Output the [x, y] coordinate of the center of the cell containing the given text.  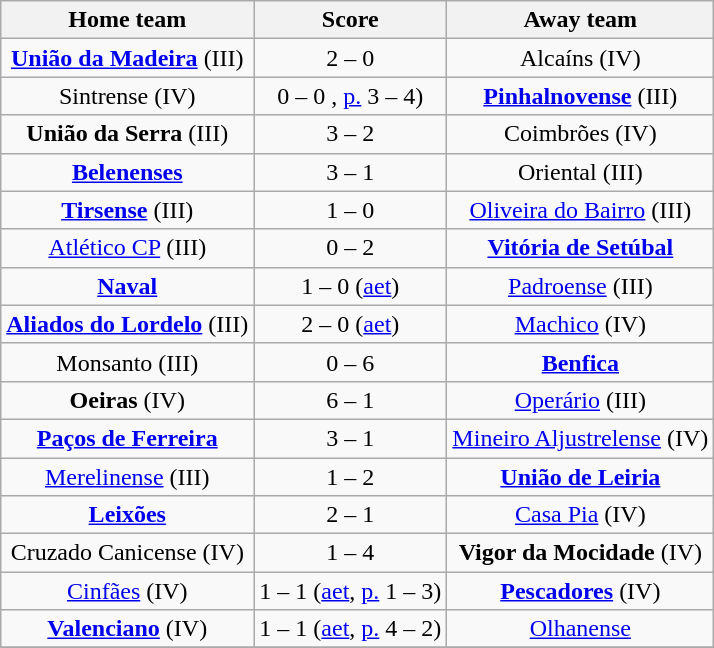
Benfica [580, 362]
Pinhalnovense (III) [580, 96]
Naval [128, 286]
Monsanto (III) [128, 362]
1 – 1 (aet, p. 1 – 3) [350, 591]
1 – 4 [350, 553]
0 – 2 [350, 248]
Alcaíns (IV) [580, 58]
União da Madeira (III) [128, 58]
Away team [580, 20]
Home team [128, 20]
Valenciano (IV) [128, 629]
1 – 1 (aet, p. 4 – 2) [350, 629]
Padroense (III) [580, 286]
3 – 2 [350, 134]
Cinfães (IV) [128, 591]
2 – 0 (aet) [350, 324]
1 – 0 [350, 210]
Vigor da Mocidade (IV) [580, 553]
Oliveira do Bairro (III) [580, 210]
União de Leiria [580, 477]
Coimbrões (IV) [580, 134]
Oeiras (IV) [128, 400]
Merelinense (III) [128, 477]
Paços de Ferreira [128, 438]
0 – 0 , p. 3 – 4) [350, 96]
Operário (III) [580, 400]
Oriental (III) [580, 172]
Sintrense (IV) [128, 96]
Score [350, 20]
União da Serra (III) [128, 134]
Machico (IV) [580, 324]
Casa Pia (IV) [580, 515]
Tirsense (III) [128, 210]
Mineiro Aljustrelense (IV) [580, 438]
Vitória de Setúbal [580, 248]
2 – 0 [350, 58]
Cruzado Canicense (IV) [128, 553]
1 – 0 (aet) [350, 286]
Aliados do Lordelo (III) [128, 324]
6 – 1 [350, 400]
0 – 6 [350, 362]
Atlético CP (III) [128, 248]
1 – 2 [350, 477]
Pescadores (IV) [580, 591]
Olhanense [580, 629]
Leixões [128, 515]
Belenenses [128, 172]
2 – 1 [350, 515]
